Capture the cell that displays the provided text and extract its [x, y] central coordinate. 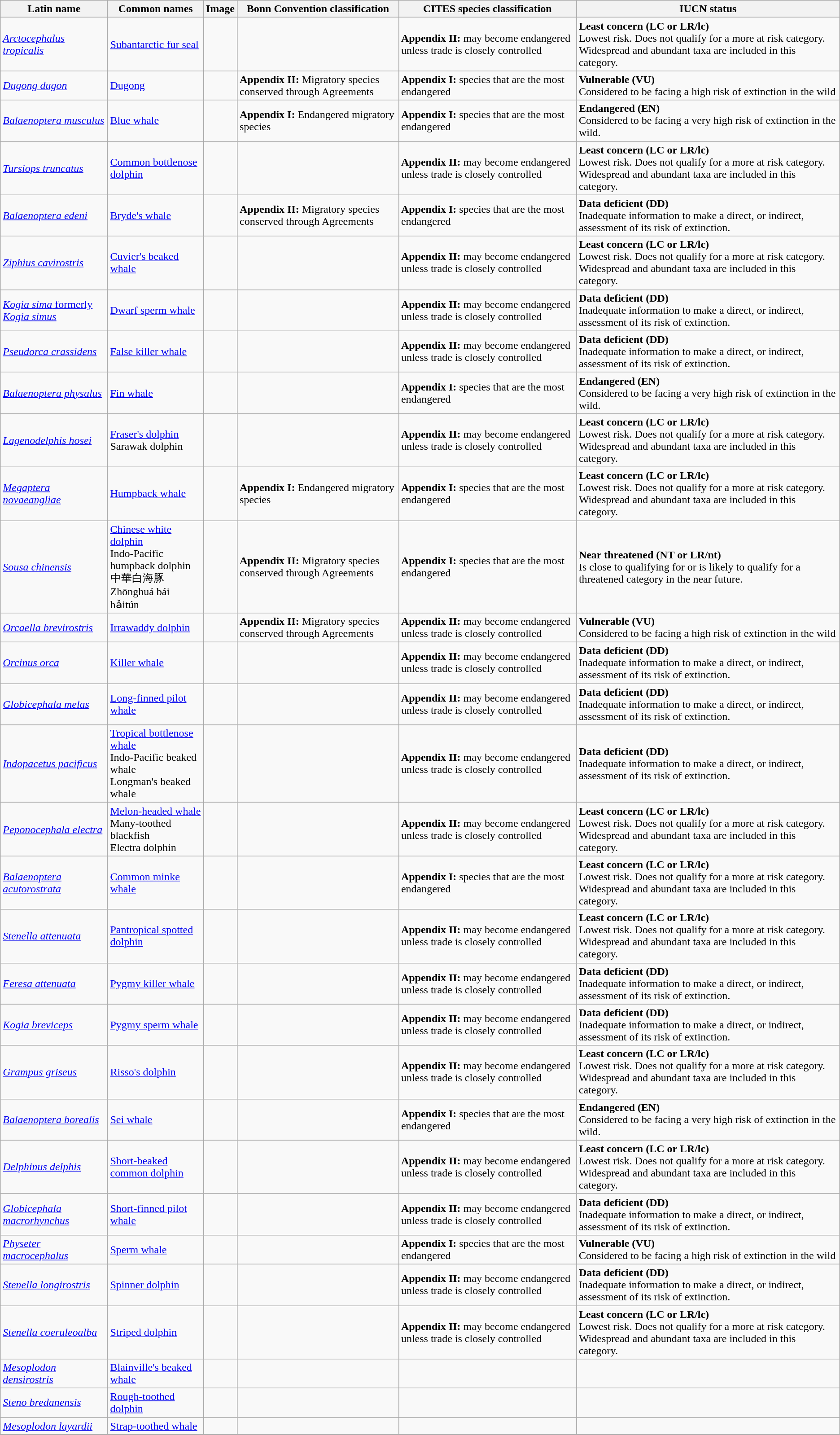
False killer whale [155, 351]
Blue whale [155, 121]
Chinese white dolphinIndo-Pacific humpback dolphin中華白海豚Zhōnghuá bái hǎitún [155, 567]
Kogia sima formerly Kogia simus [54, 310]
CITES species classification [487, 9]
Short-beaked common dolphin [155, 1167]
Risso's dolphin [155, 1072]
Melon-headed whaleMany-toothed blackfishElectra dolphin [155, 829]
Sperm whale [155, 1250]
Rough-toothed dolphin [155, 1403]
Steno bredanensis [54, 1403]
Indopacetus pacificus [54, 764]
Peponocephala electra [54, 829]
Dugong dugon [54, 85]
Blainville's beaked whale [155, 1374]
Common bottlenose dolphin [155, 168]
Orcaella brevirostris [54, 628]
Orcinus orca [54, 663]
Short-finned pilot whale [155, 1214]
Irrawaddy dolphin [155, 628]
Globicephala macrorhynchus [54, 1214]
Latin name [54, 9]
Killer whale [155, 663]
Image [220, 9]
Strap-toothed whale [155, 1426]
Common names [155, 9]
Spinner dolphin [155, 1285]
Sei whale [155, 1119]
Megaptera novaeangliae [54, 494]
Mesoplodon layardii [54, 1426]
Tropical bottlenose whaleIndo-Pacific beaked whaleLongman's beaked whale [155, 764]
Physeter macrocephalus [54, 1250]
Fraser's dolphinSarawak dolphin [155, 440]
Pantropical spotted dolphin [155, 936]
Mesoplodon densirostris [54, 1374]
Balaenoptera edeni [54, 215]
Near threatened (NT or LR/nt)Is close to qualifying for or is likely to qualify for a threatened category in the near future. [708, 567]
IUCN status [708, 9]
Bryde's whale [155, 215]
Dwarf sperm whale [155, 310]
Fin whale [155, 393]
Pygmy sperm whale [155, 1025]
Subantarctic fur seal [155, 44]
Humpback whale [155, 494]
Balaenoptera acutorostrata [54, 882]
Globicephala melas [54, 704]
Striped dolphin [155, 1332]
Stenella coeruleoalba [54, 1332]
Kogia breviceps [54, 1025]
Stenella longirostris [54, 1285]
Lagenodelphis hosei [54, 440]
Dugong [155, 85]
Delphinus delphis [54, 1167]
Grampus griseus [54, 1072]
Long-finned pilot whale [155, 704]
Stenella attenuata [54, 936]
Tursiops truncatus [54, 168]
Feresa attenuata [54, 983]
Pygmy killer whale [155, 983]
Cuvier's beaked whale [155, 263]
Ziphius cavirostris [54, 263]
Balaenoptera borealis [54, 1119]
Pseudorca crassidens [54, 351]
Balaenoptera physalus [54, 393]
Common minke whale [155, 882]
Bonn Convention classification [318, 9]
Arctocephalus tropicalis [54, 44]
Sousa chinensis [54, 567]
Balaenoptera musculus [54, 121]
